Scan for the cell matching the given text and deliver its (X, Y) coordinate at center. 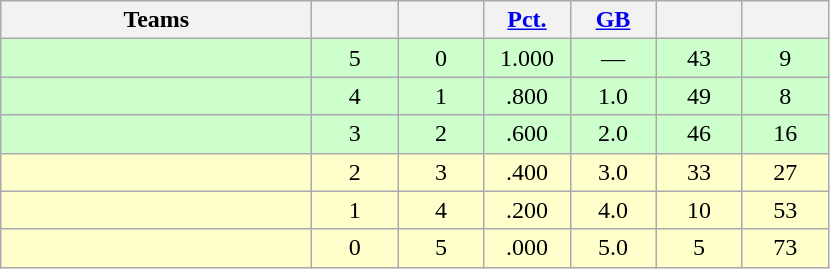
— (613, 58)
.600 (527, 134)
46 (699, 134)
4.0 (613, 210)
GB (613, 20)
3.0 (613, 172)
8 (785, 96)
10 (699, 210)
Pct. (527, 20)
49 (699, 96)
.000 (527, 248)
.400 (527, 172)
43 (699, 58)
9 (785, 58)
2.0 (613, 134)
73 (785, 248)
1.000 (527, 58)
Teams (156, 20)
16 (785, 134)
1.0 (613, 96)
27 (785, 172)
.800 (527, 96)
5.0 (613, 248)
33 (699, 172)
53 (785, 210)
.200 (527, 210)
